Detect which cell encompasses the target text, then output its (X, Y) center coordinate. 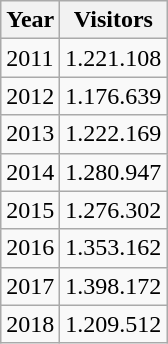
2012 (30, 96)
2016 (30, 248)
1.221.108 (114, 58)
1.280.947 (114, 172)
1.276.302 (114, 210)
1.222.169 (114, 134)
1.398.172 (114, 286)
2013 (30, 134)
1.209.512 (114, 324)
1.176.639 (114, 96)
Year (30, 20)
Visitors (114, 20)
2014 (30, 172)
2017 (30, 286)
1.353.162 (114, 248)
2011 (30, 58)
2015 (30, 210)
2018 (30, 324)
